Extract the (x, y) coordinate from the center of the cell holding the provided text.  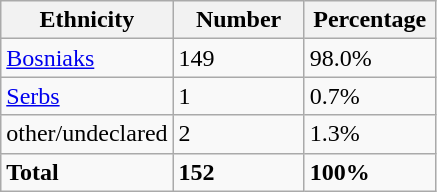
1.3% (370, 134)
98.0% (370, 58)
Bosniaks (87, 58)
Serbs (87, 96)
Number (238, 20)
149 (238, 58)
Percentage (370, 20)
other/undeclared (87, 134)
2 (238, 134)
0.7% (370, 96)
152 (238, 172)
Total (87, 172)
Ethnicity (87, 20)
100% (370, 172)
1 (238, 96)
